Pinpoint the cell where the given text exists, returning its (X, Y) midpoint coordinate. 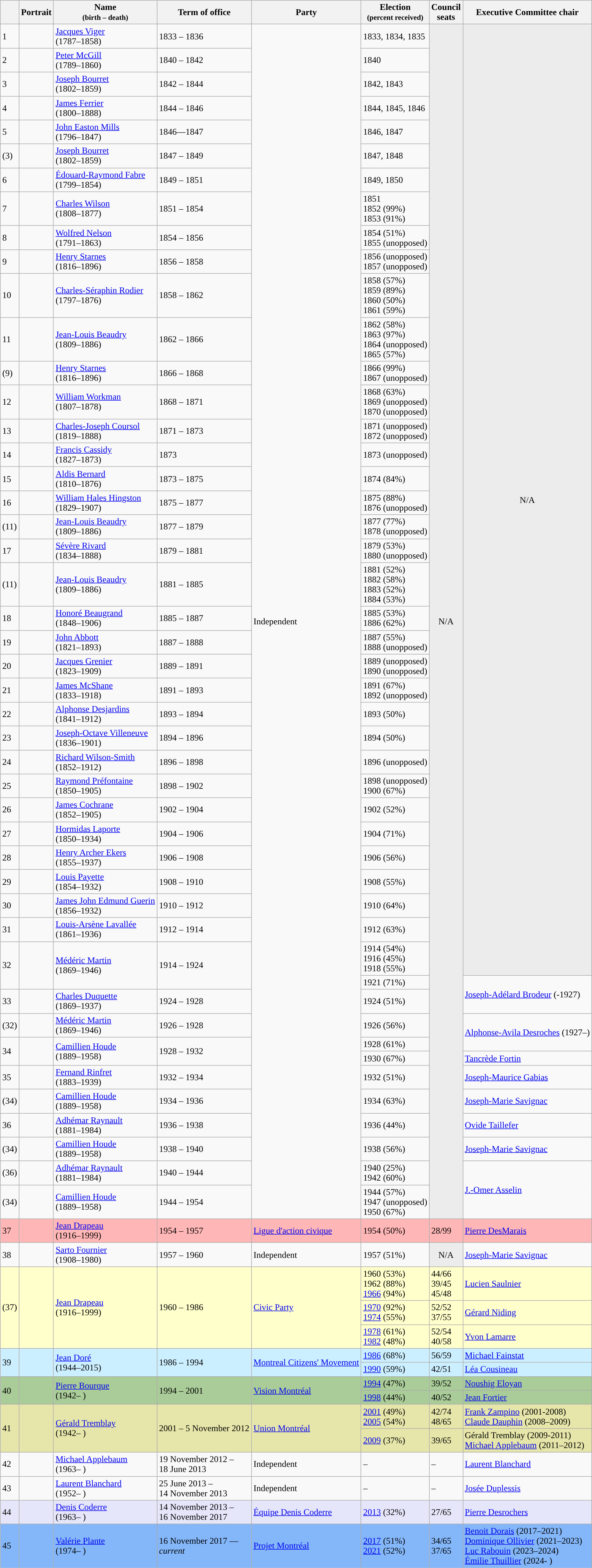
34/6537/65 (446, 1546)
1893 (50%) (395, 714)
Léa Cousineau (527, 1369)
1866 – 1868 (204, 373)
25 June 2013 – 14 November 2013 (204, 1488)
Honoré Beaugrand(1848–1906) (105, 618)
1921 (71%) (395, 982)
30 (10, 906)
24 (10, 762)
2017 (51%)2021 (52%) (395, 1546)
Sarto Fournier(1908–1980) (105, 1255)
22 (10, 714)
15 (10, 479)
Portrait (36, 13)
Vision Montréal (306, 1390)
5 (10, 132)
27/65 (446, 1512)
1896 – 1898 (204, 762)
Alphonse Desjardins(1841–1912) (105, 714)
Joseph-Adélard Brodeur (-1927) (527, 994)
35 (10, 1077)
Charles-Joseph Coursol(1819–1888) (105, 431)
42 (10, 1464)
7 (10, 209)
2 (10, 60)
40 (10, 1390)
28 (10, 858)
45 (10, 1546)
1990 (59%) (395, 1369)
1896 (unopposed) (395, 762)
Équipe Denis Coderre (306, 1512)
Election(percent received) (395, 13)
1854 – 1856 (204, 238)
Jacques Grenier(1823–1909) (105, 666)
1994 – 2001 (204, 1390)
1873 (unopposed) (395, 455)
43 (10, 1488)
52/5237/55 (446, 1313)
18511852 (99%)1853 (91%) (395, 209)
Alphonse-Avila Desroches (1927–) (527, 1032)
Jean Doré(1944–2015) (105, 1362)
1875 – 1877 (204, 503)
Ligue d'action civique (306, 1231)
6 (10, 180)
Ovide Taillefer (527, 1125)
1910 – 1912 (204, 906)
16 (10, 503)
1944 – 1954 (204, 1202)
1932 (51%) (395, 1077)
James John Edmund Guerin(1856–1932) (105, 906)
Jacques Viger(1787–1858) (105, 36)
Pierre DesMarais (527, 1231)
32 (10, 965)
29 (10, 881)
1846, 1847 (395, 132)
1 (10, 36)
Sévère Rivard(1834–1888) (105, 550)
1862 (58%)1863 (97%)1864 (unopposed)1865 (57%) (395, 339)
Gérald Tremblay(1942– ) (105, 1428)
19 (10, 642)
1875 (88%)1876 (unopposed) (395, 503)
1844, 1845, 1846 (395, 108)
Raymond Préfontaine(1850–1905) (105, 786)
Charles Duquette(1869–1937) (105, 1001)
1885 – 1887 (204, 618)
Executive Committee chair (527, 13)
1877 (77%)1878 (unopposed) (395, 527)
Joseph-Maurice Gabias (527, 1077)
1954 – 1957 (204, 1231)
12 (10, 402)
(32) (10, 1025)
41 (10, 1428)
Michael Fainstat (527, 1355)
23 (10, 738)
1934 (63%) (395, 1101)
Pierre Desrochers (527, 1512)
2009 (37%) (395, 1440)
Richard Wilson-Smith(1852–1912) (105, 762)
1938 – 1940 (204, 1149)
Charles Wilson(1808–1877) (105, 209)
Name(birth – death) (105, 13)
2001 – 5 November 2012 (204, 1428)
56/59 (446, 1355)
Josée Duplessis (527, 1488)
1986 – 1994 (204, 1362)
1877 – 1879 (204, 527)
1887 – 1888 (204, 642)
John Abbott(1821–1893) (105, 642)
Fernand Rinfret(1883–1939) (105, 1077)
11 (10, 339)
1833 – 1836 (204, 36)
Noushig Eloyan (527, 1383)
1871 (unopposed)1872 (unopposed) (395, 431)
Henry Archer Ekers(1855–1937) (105, 858)
Wolfred Nelson(1791–1863) (105, 238)
Lucien Saulnier (527, 1284)
1898 – 1902 (204, 786)
Tancrède Fortin (527, 1058)
1840 – 1842 (204, 60)
1910 (64%) (395, 906)
1874 (84%) (395, 479)
44/6639/4545/48 (446, 1284)
Francis Cassidy(1827–1873) (105, 455)
18 (10, 618)
Term of office (204, 13)
1902 (52%) (395, 810)
36 (10, 1125)
1906 (56%) (395, 858)
Gérald Tremblay (2009-2011)Michael Applebaum (2011–2012) (527, 1440)
1926 (56%) (395, 1025)
1847, 1848 (395, 156)
1970 (92%)1974 (55%) (395, 1313)
1930 (67%) (395, 1058)
Joseph-Octave Villeneuve(1836–1901) (105, 738)
37 (10, 1231)
Union Montréal (306, 1428)
Denis Coderre(1963– ) (105, 1512)
Charles-Séraphin Rodier(1797–1876) (105, 295)
1842 – 1844 (204, 84)
1885 (53%)1886 (62%) (395, 618)
John Easton Mills(1796–1847) (105, 132)
25 (10, 786)
1881 – 1885 (204, 584)
Jean Fortier (527, 1397)
1954 (50%) (395, 1231)
1978 (61%)1982 (48%) (395, 1336)
52/5440/58 (446, 1336)
38 (10, 1255)
1960 (53%)1962 (88%)1966 (94%) (395, 1284)
Montreal Citizens' Movement (306, 1362)
1854 (51%)1855 (unopposed) (395, 238)
(36) (10, 1173)
34 (10, 1051)
2013 (32%) (395, 1512)
16 November 2017 — current (204, 1546)
J.-Omer Asselin (527, 1190)
1844 – 1846 (204, 108)
27 (10, 834)
28/99 (446, 1231)
21 (10, 690)
1891 (67%)1892 (unopposed) (395, 690)
1934 – 1936 (204, 1101)
1957 – 1960 (204, 1255)
1856 – 1858 (204, 261)
Aldis Bernard(1810–1876) (105, 479)
1908 (55%) (395, 881)
(37) (10, 1308)
1868 (63%)1869 (unopposed)1870 (unopposed) (395, 402)
1926 – 1928 (204, 1025)
1881 (52%)1882 (58%)1883 (52%)1884 (53%) (395, 584)
1960 – 1986 (204, 1308)
1894 – 1896 (204, 738)
1893 – 1894 (204, 714)
1924 – 1928 (204, 1001)
1846—1847 (204, 132)
20 (10, 666)
1994 (47%) (395, 1383)
1912 (63%) (395, 929)
Édouard-Raymond Fabre(1799–1854) (105, 180)
1936 – 1938 (204, 1125)
1868 – 1871 (204, 402)
Laurent Blanchard (527, 1464)
39/65 (446, 1440)
3 (10, 84)
1851 – 1854 (204, 209)
Party (306, 13)
1906 – 1908 (204, 858)
1866 (99%)1867 (unopposed) (395, 373)
1957 (51%) (395, 1255)
Hormidas Laporte(1850–1934) (105, 834)
Projet Montréal (306, 1546)
William Hales Hingston(1829–1907) (105, 503)
1879 (53%)1880 (unopposed) (395, 550)
1840 (395, 60)
1904 – 1906 (204, 834)
Peter McGill(1789–1860) (105, 60)
1908 – 1910 (204, 881)
1879 – 1881 (204, 550)
Pierre Bourque(1942– ) (105, 1390)
1871 – 1873 (204, 431)
33 (10, 1001)
Yvon Lamarre (527, 1336)
39/52 (446, 1383)
44 (10, 1512)
40/52 (446, 1397)
8 (10, 238)
1847 – 1849 (204, 156)
1849, 1850 (395, 180)
Michael Applebaum(1963– ) (105, 1464)
1889 (unopposed)1890 (unopposed) (395, 666)
1889 – 1891 (204, 666)
17 (10, 550)
4 (10, 108)
1873 (204, 455)
39 (10, 1362)
42/7448/65 (446, 1416)
1914 (54%)1916 (45%)1918 (55%) (395, 958)
1940 – 1944 (204, 1173)
31 (10, 929)
1898 (unopposed)1900 (67%) (395, 786)
1938 (56%) (395, 1149)
Civic Party (306, 1308)
Benoit Dorais (2017–2021)Dominique Ollivier (2021–2023)Luc Rabouin (2023–2024)Émilie Thuillier (2024- ) (527, 1546)
James Cochrane(1852–1905) (105, 810)
1928 (61%) (395, 1044)
1887 (55%)1888 (unopposed) (395, 642)
1932 – 1934 (204, 1077)
(3) (10, 156)
James McShane(1833–1918) (105, 690)
13 (10, 431)
1902 – 1904 (204, 810)
1924 (51%) (395, 1001)
1940 (25%)1942 (60%) (395, 1173)
14 November 2013 – 16 November 2017 (204, 1512)
William Workman(1807–1878) (105, 402)
1862 – 1866 (204, 339)
Councilseats (446, 13)
1842, 1843 (395, 84)
1891 – 1893 (204, 690)
1936 (44%) (395, 1125)
1858 – 1862 (204, 295)
James Ferrier(1800–1888) (105, 108)
1912 – 1914 (204, 929)
(9) (10, 373)
1944 (57%)1947 (unopposed)1950 (67%) (395, 1202)
2001 (49%)2005 (54%) (395, 1416)
1904 (71%) (395, 834)
1833, 1834, 1835 (395, 36)
1986 (68%) (395, 1355)
1856 (unopposed)1857 (unopposed) (395, 261)
Frank Zampino (2001-2008)Claude Dauphin (2008–2009) (527, 1416)
1914 – 1924 (204, 965)
14 (10, 455)
1928 – 1932 (204, 1051)
1858 (57%)1859 (89%)1860 (50%)1861 (59%) (395, 295)
Laurent Blanchard(1952– ) (105, 1488)
10 (10, 295)
1873 – 1875 (204, 479)
1894 (50%) (395, 738)
9 (10, 261)
Valérie Plante(1974– ) (105, 1546)
Gérard Niding (527, 1313)
1998 (44%) (395, 1397)
19 November 2012 – 18 June 2013 (204, 1464)
Louis Payette(1854–1932) (105, 881)
1849 – 1851 (204, 180)
42/51 (446, 1369)
26 (10, 810)
Louis-Arsène Lavallée(1861–1936) (105, 929)
